Pinpoint the cell where the given text exists, returning its [x, y] midpoint coordinate. 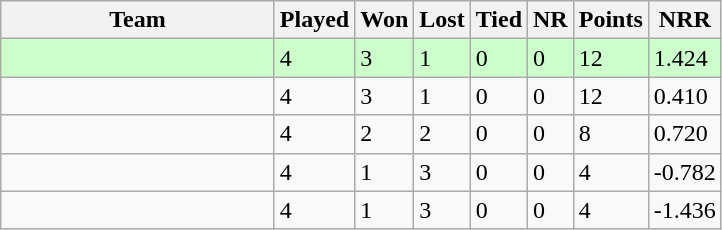
NRR [684, 20]
0.720 [684, 134]
Points [610, 20]
1.424 [684, 58]
Played [314, 20]
-1.436 [684, 210]
Team [138, 20]
0.410 [684, 96]
NR [551, 20]
Lost [442, 20]
Tied [498, 20]
Won [384, 20]
-0.782 [684, 172]
8 [610, 134]
